Return [x, y] of the center of cell containing provided text 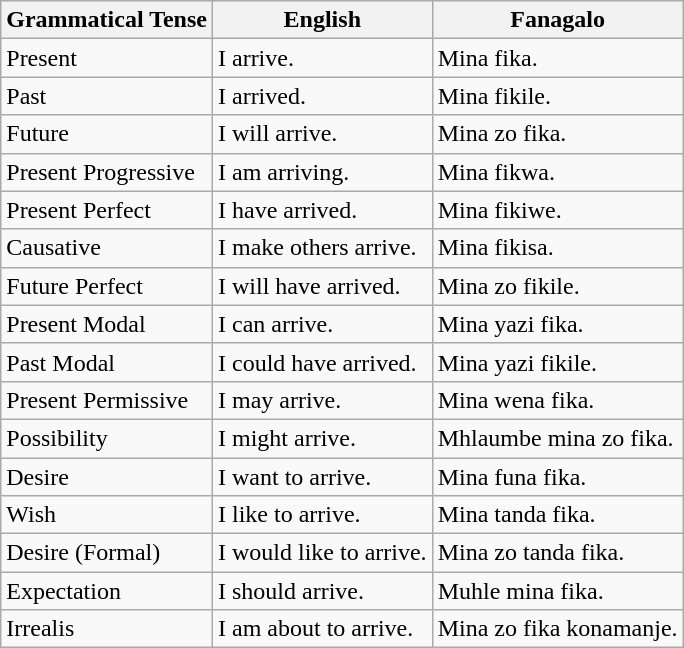
Future Perfect [107, 286]
Possibility [107, 438]
English [322, 20]
Irrealis [107, 629]
Mina fikiwe. [558, 210]
Mina yazi fika. [558, 324]
I can arrive. [322, 324]
Desire (Formal) [107, 553]
Mina fikisa. [558, 248]
Causative [107, 248]
Mina zo fika. [558, 134]
Present Permissive [107, 400]
Fanagalo [558, 20]
Desire [107, 477]
Muhle mina fika. [558, 591]
I make others arrive. [322, 248]
I should arrive. [322, 591]
I want to arrive. [322, 477]
I am about to arrive. [322, 629]
I may arrive. [322, 400]
Wish [107, 515]
Present [107, 58]
Mina zo fika konamanje. [558, 629]
Past Modal [107, 362]
Past [107, 96]
Expectation [107, 591]
Mina fikwa. [558, 172]
Present Perfect [107, 210]
Mina fikile. [558, 96]
Mina zo tanda fika. [558, 553]
I might arrive. [322, 438]
I arrive. [322, 58]
Present Modal [107, 324]
I arrived. [322, 96]
Mina fika. [558, 58]
I have arrived. [322, 210]
Mina tanda fika. [558, 515]
Mina wena fika. [558, 400]
Future [107, 134]
Present Progressive [107, 172]
Mhlaumbe mina zo fika. [558, 438]
I like to arrive. [322, 515]
I will have arrived. [322, 286]
Grammatical Tense [107, 20]
I am arriving. [322, 172]
Mina yazi fikile. [558, 362]
Mina zo fikile. [558, 286]
I could have arrived. [322, 362]
I will arrive. [322, 134]
Mina funa fika. [558, 477]
I would like to arrive. [322, 553]
